Locate the cell with the specified text and output its (X, Y) center coordinate. 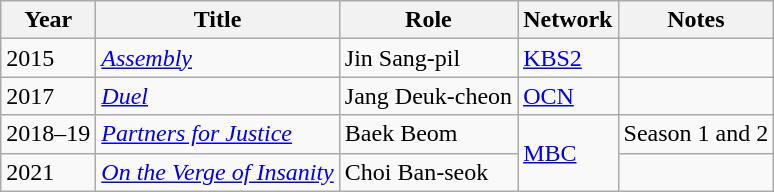
Choi Ban-seok (428, 172)
KBS2 (568, 58)
MBC (568, 153)
Jin Sang-pil (428, 58)
On the Verge of Insanity (218, 172)
Network (568, 20)
Assembly (218, 58)
Year (48, 20)
Season 1 and 2 (696, 134)
Notes (696, 20)
2017 (48, 96)
Baek Beom (428, 134)
OCN (568, 96)
Duel (218, 96)
Title (218, 20)
Jang Deuk-cheon (428, 96)
2021 (48, 172)
2018–19 (48, 134)
Partners for Justice (218, 134)
2015 (48, 58)
Role (428, 20)
